Extract the (x, y) coordinate from the center of the cell holding the provided text.  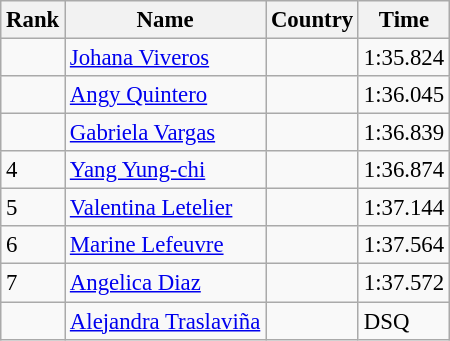
Yang Yung-chi (166, 170)
1:36.045 (404, 95)
Country (312, 20)
1:35.824 (404, 58)
Valentina Letelier (166, 208)
Angelica Diaz (166, 283)
Angy Quintero (166, 95)
4 (33, 170)
1:36.874 (404, 170)
Rank (33, 20)
Marine Lefeuvre (166, 245)
1:37.572 (404, 283)
1:37.144 (404, 208)
5 (33, 208)
Name (166, 20)
Alejandra Traslaviña (166, 321)
7 (33, 283)
6 (33, 245)
1:37.564 (404, 245)
Time (404, 20)
Johana Viveros (166, 58)
1:36.839 (404, 133)
DSQ (404, 321)
Gabriela Vargas (166, 133)
